Pinpoint the cell where the given text exists, returning its (X, Y) midpoint coordinate. 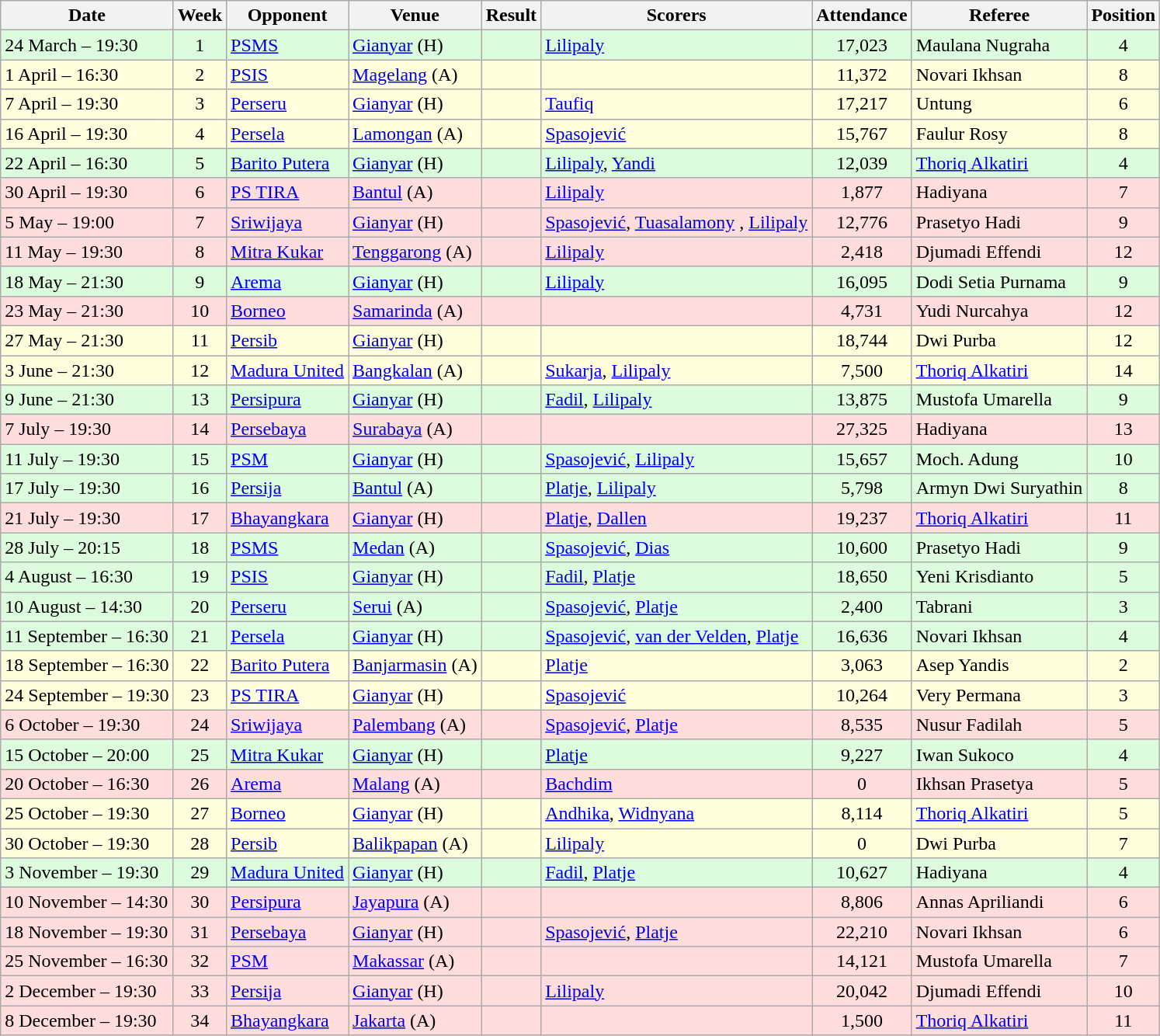
Bachdim (677, 784)
1 April – 16:30 (87, 75)
1,877 (862, 193)
21 (200, 636)
34 (200, 1020)
Andhika, Widnyana (677, 813)
30 (200, 902)
4 August – 16:30 (87, 577)
29 (200, 873)
Sukarja, Lilipaly (677, 370)
Yudi Nurcahya (999, 311)
Armyn Dwi Suryathin (999, 488)
Magelang (A) (415, 75)
20,042 (862, 991)
Palembang (A) (415, 725)
26 (200, 784)
2,418 (862, 252)
20 (200, 607)
11 May – 19:30 (87, 252)
25 November – 16:30 (87, 961)
18 September – 16:30 (87, 666)
3 November – 19:30 (87, 873)
18,650 (862, 577)
Yeni Krisdianto (999, 577)
13,875 (862, 400)
11 September – 16:30 (87, 636)
23 May – 21:30 (87, 311)
9,227 (862, 754)
Makassar (A) (415, 961)
Result (511, 16)
17 (200, 518)
32 (200, 961)
28 July – 20:15 (87, 548)
Untung (999, 104)
Date (87, 16)
10 November – 14:30 (87, 902)
3 June – 21:30 (87, 370)
19,237 (862, 518)
Malang (A) (415, 784)
15,767 (862, 134)
Surabaya (A) (415, 429)
17,217 (862, 104)
Opponent (287, 16)
Annas Apriliandi (999, 902)
Banjarmasin (A) (415, 666)
Platje, Dallen (677, 518)
9 June – 21:30 (87, 400)
7 April – 19:30 (87, 104)
33 (200, 991)
Lilipaly, Yandi (677, 163)
3,063 (862, 666)
11 July – 19:30 (87, 459)
30 April – 19:30 (87, 193)
23 (200, 695)
24 September – 19:30 (87, 695)
7 July – 19:30 (87, 429)
Referee (999, 16)
16,095 (862, 281)
16 (200, 488)
Week (200, 16)
Spasojević, Lilipaly (677, 459)
8,535 (862, 725)
16,636 (862, 636)
Samarinda (A) (415, 311)
10,600 (862, 548)
Fadil, Lilipaly (677, 400)
Scorers (677, 16)
24 (200, 725)
Jayapura (A) (415, 902)
5,798 (862, 488)
Bangkalan (A) (415, 370)
15 (200, 459)
Maulana Nugraha (999, 45)
Serui (A) (415, 607)
6 October – 19:30 (87, 725)
2 December – 19:30 (87, 991)
Attendance (862, 16)
22 April – 16:30 (87, 163)
24 March – 19:30 (87, 45)
7,500 (862, 370)
Balikpapan (A) (415, 843)
17,023 (862, 45)
Lamongan (A) (415, 134)
10,627 (862, 873)
27,325 (862, 429)
30 October – 19:30 (87, 843)
8,806 (862, 902)
28 (200, 843)
Spasojević, van der Velden, Platje (677, 636)
15 October – 20:00 (87, 754)
Dodi Setia Purnama (999, 281)
22,210 (862, 932)
21 July – 19:30 (87, 518)
Medan (A) (415, 548)
27 May – 21:30 (87, 340)
Taufiq (677, 104)
Tabrani (999, 607)
17 July – 19:30 (87, 488)
25 October – 19:30 (87, 813)
Position (1124, 16)
22 (200, 666)
18 (200, 548)
Spasojević, Dias (677, 548)
Moch. Adung (999, 459)
18,744 (862, 340)
1,500 (862, 1020)
10 August – 14:30 (87, 607)
Platje, Lilipaly (677, 488)
31 (200, 932)
11,372 (862, 75)
25 (200, 754)
14,121 (862, 961)
Venue (415, 16)
Asep Yandis (999, 666)
Ikhsan Prasetya (999, 784)
27 (200, 813)
16 April – 19:30 (87, 134)
8 December – 19:30 (87, 1020)
Jakarta (A) (415, 1020)
18 May – 21:30 (87, 281)
1 (200, 45)
4,731 (862, 311)
15,657 (862, 459)
5 May – 19:00 (87, 222)
Faulur Rosy (999, 134)
Nusur Fadilah (999, 725)
10,264 (862, 695)
12,039 (862, 163)
12,776 (862, 222)
8,114 (862, 813)
2,400 (862, 607)
20 October – 16:30 (87, 784)
Tenggarong (A) (415, 252)
Spasojević, Tuasalamony , Lilipaly (677, 222)
Very Permana (999, 695)
18 November – 19:30 (87, 932)
19 (200, 577)
Iwan Sukoco (999, 754)
